Provide the (X, Y) coordinate of the cell's center where the given text is located.  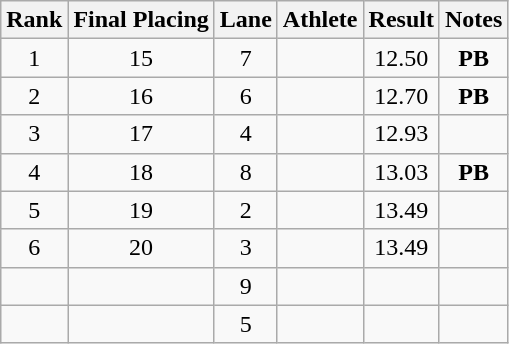
17 (141, 134)
Result (401, 20)
16 (141, 96)
9 (246, 286)
12.93 (401, 134)
Notes (473, 20)
Lane (246, 20)
Athlete (320, 20)
20 (141, 248)
19 (141, 210)
13.03 (401, 172)
12.50 (401, 58)
7 (246, 58)
18 (141, 172)
Final Placing (141, 20)
Rank (34, 20)
12.70 (401, 96)
1 (34, 58)
8 (246, 172)
15 (141, 58)
